Scan for the cell matching the given text and deliver its (X, Y) coordinate at center. 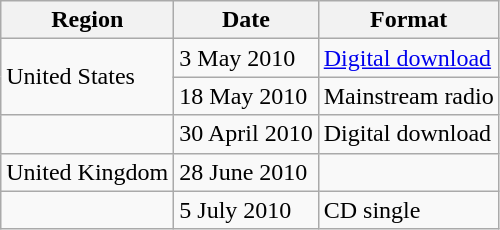
3 May 2010 (246, 58)
Date (246, 20)
30 April 2010 (246, 134)
18 May 2010 (246, 96)
Region (88, 20)
28 June 2010 (246, 172)
5 July 2010 (246, 210)
United States (88, 77)
Format (408, 20)
United Kingdom (88, 172)
CD single (408, 210)
Mainstream radio (408, 96)
